Capture the cell that displays the provided text and extract its [x, y] central coordinate. 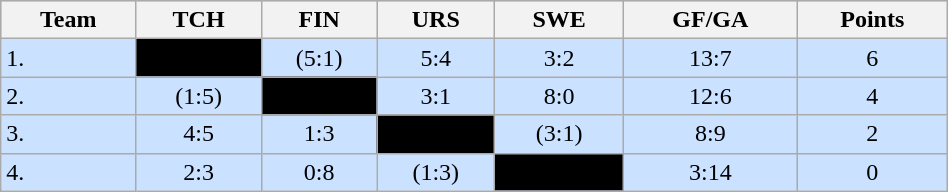
GF/GA [710, 20]
Team [68, 20]
4 [872, 96]
URS [436, 20]
TCH [199, 20]
1. [68, 58]
4:5 [199, 134]
1:3 [320, 134]
12:6 [710, 96]
3:1 [436, 96]
6 [872, 58]
(3:1) [560, 134]
0:8 [320, 172]
8:0 [560, 96]
3. [68, 134]
2. [68, 96]
Points [872, 20]
13:7 [710, 58]
(1:3) [436, 172]
4. [68, 172]
2 [872, 134]
(1:5) [199, 96]
(5:1) [320, 58]
2:3 [199, 172]
3:14 [710, 172]
3:2 [560, 58]
SWE [560, 20]
FIN [320, 20]
0 [872, 172]
5:4 [436, 58]
8:9 [710, 134]
